Extract the (X, Y) coordinate from the center of the cell holding the provided text.  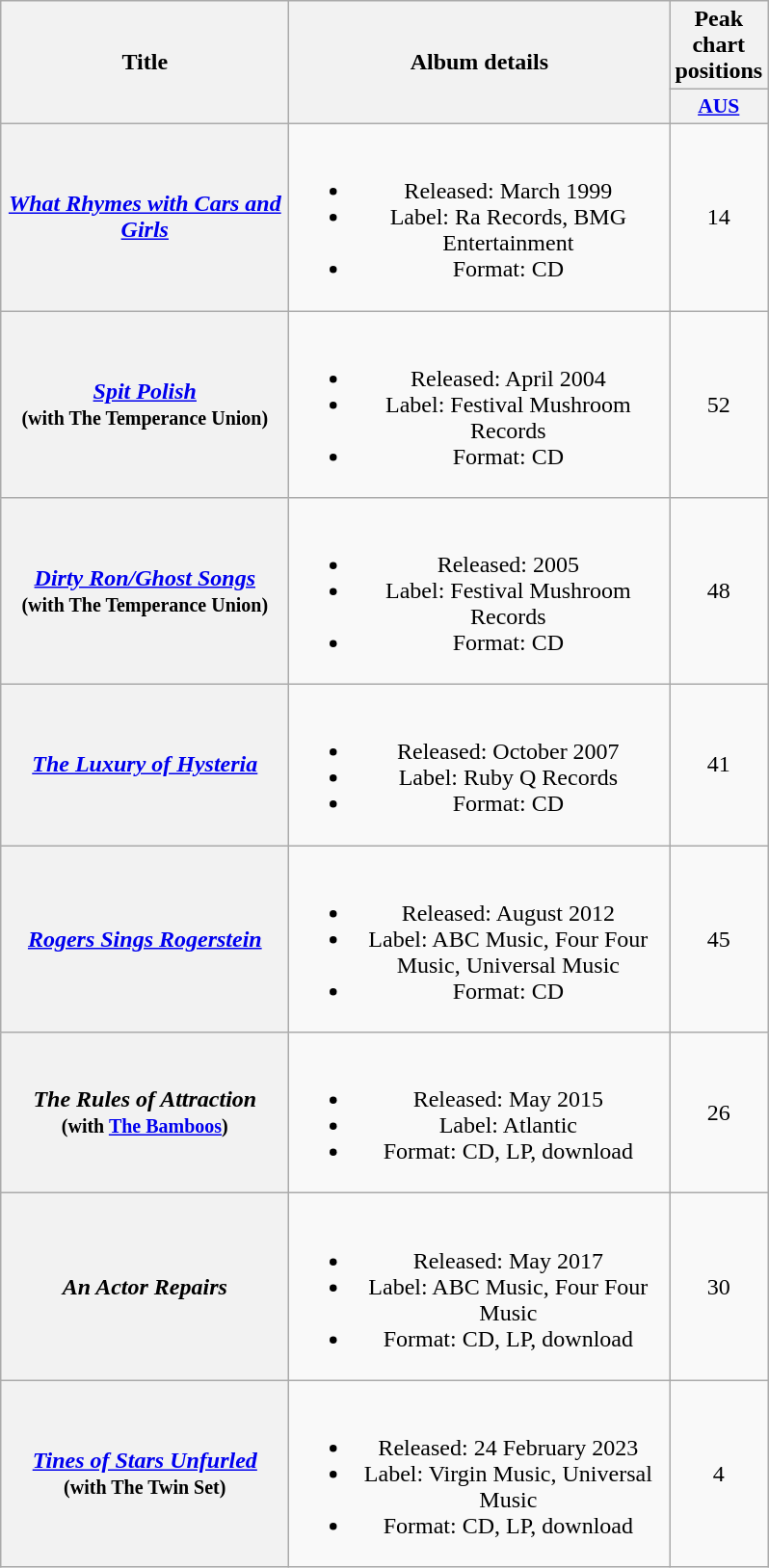
4 (719, 1474)
30 (719, 1287)
26 (719, 1113)
Title (145, 63)
Rogers Sings Rogerstein (145, 939)
Released: May 2015Label: AtlanticFormat: CD, LP, download (480, 1113)
Album details (480, 63)
Peak chart positions (719, 45)
Released: 24 February 2023Label: Virgin Music, Universal MusicFormat: CD, LP, download (480, 1474)
Released: April 2004Label: Festival Mushroom RecordsFormat: CD (480, 404)
An Actor Repairs (145, 1287)
Released: October 2007Label: Ruby Q RecordsFormat: CD (480, 765)
Spit Polish (with The Temperance Union) (145, 404)
The Rules of Attraction (with The Bamboos) (145, 1113)
What Rhymes with Cars and Girls (145, 217)
41 (719, 765)
Released: March 1999Label: Ra Records, BMG EntertainmentFormat: CD (480, 217)
AUS (719, 107)
Tines of Stars Unfurled (with The Twin Set) (145, 1474)
14 (719, 217)
Dirty Ron/Ghost Songs (with The Temperance Union) (145, 591)
Released: August 2012Label: ABC Music, Four Four Music, Universal MusicFormat: CD (480, 939)
The Luxury of Hysteria (145, 765)
52 (719, 404)
45 (719, 939)
48 (719, 591)
Released: May 2017Label: ABC Music, Four Four MusicFormat: CD, LP, download (480, 1287)
Released: 2005Label: Festival Mushroom RecordsFormat: CD (480, 591)
